Provide the [x, y] coordinate of the cell's center where the given text is located.  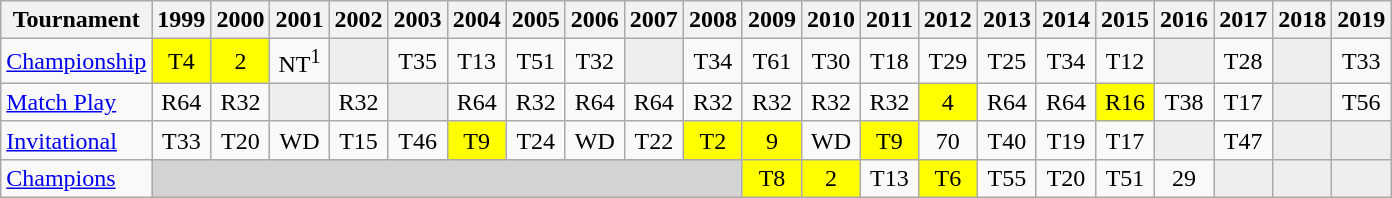
2008 [712, 20]
T12 [1126, 62]
2017 [1244, 20]
Invitational [76, 140]
2006 [594, 20]
2015 [1126, 20]
Championship [76, 62]
R16 [1126, 102]
T46 [418, 140]
2000 [240, 20]
T6 [948, 178]
T4 [182, 62]
T24 [536, 140]
4 [948, 102]
T30 [832, 62]
9 [772, 140]
T25 [1006, 62]
2019 [1362, 20]
Match Play [76, 102]
2012 [948, 20]
2018 [1302, 20]
T28 [1244, 62]
2010 [832, 20]
2014 [1066, 20]
2007 [654, 20]
T19 [1066, 140]
T15 [358, 140]
Champions [76, 178]
29 [1184, 178]
T2 [712, 140]
2011 [890, 20]
2016 [1184, 20]
T29 [948, 62]
T35 [418, 62]
2001 [300, 20]
T32 [594, 62]
T56 [1362, 102]
T61 [772, 62]
T55 [1006, 178]
T22 [654, 140]
70 [948, 140]
Tournament [76, 20]
2003 [418, 20]
T47 [1244, 140]
T18 [890, 62]
1999 [182, 20]
2013 [1006, 20]
2002 [358, 20]
NT1 [300, 62]
2009 [772, 20]
T38 [1184, 102]
2004 [476, 20]
2005 [536, 20]
T8 [772, 178]
T40 [1006, 140]
